Detect which cell encompasses the target text, then output its (X, Y) center coordinate. 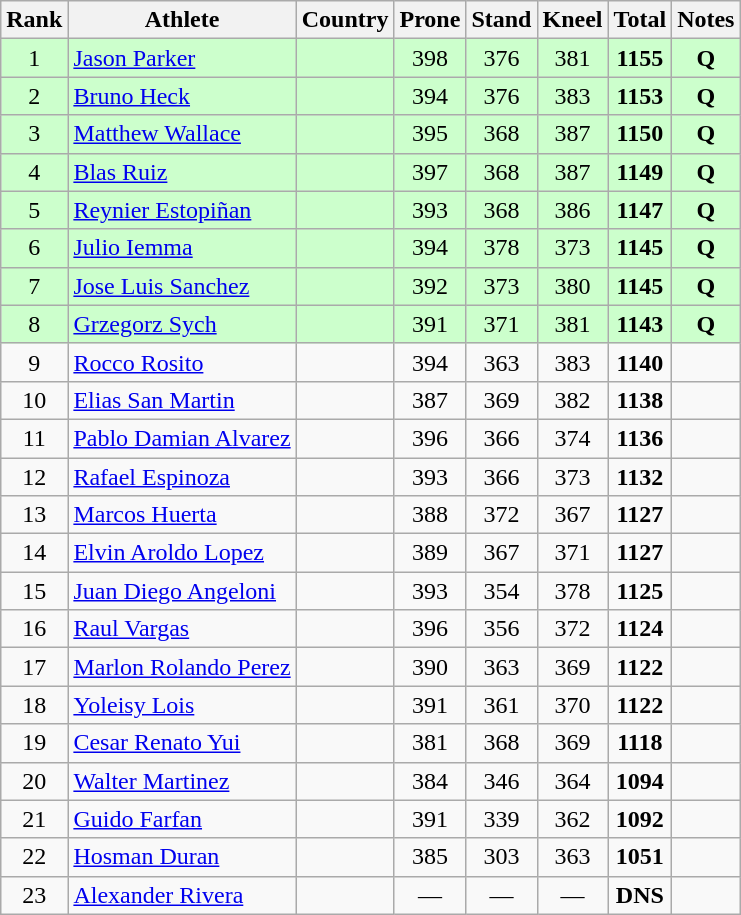
1136 (640, 438)
23 (34, 895)
20 (34, 781)
22 (34, 857)
1140 (640, 362)
1132 (640, 477)
1 (34, 58)
374 (572, 438)
Raul Vargas (182, 629)
Julio Iemma (182, 248)
Reynier Estopiñan (182, 210)
Marlon Rolando Perez (182, 667)
362 (572, 819)
Hosman Duran (182, 857)
390 (430, 667)
354 (502, 591)
1149 (640, 172)
339 (502, 819)
Cesar Renato Yui (182, 743)
13 (34, 515)
Total (640, 20)
Blas Ruiz (182, 172)
303 (502, 857)
1092 (640, 819)
1124 (640, 629)
19 (34, 743)
Country (345, 20)
5 (34, 210)
364 (572, 781)
Matthew Wallace (182, 134)
12 (34, 477)
7 (34, 286)
Bruno Heck (182, 96)
389 (430, 553)
1147 (640, 210)
1118 (640, 743)
21 (34, 819)
Yoleisy Lois (182, 705)
Juan Diego Angeloni (182, 591)
Jason Parker (182, 58)
1143 (640, 324)
Grzegorz Sych (182, 324)
Rafael Espinoza (182, 477)
DNS (640, 895)
16 (34, 629)
11 (34, 438)
395 (430, 134)
361 (502, 705)
9 (34, 362)
8 (34, 324)
10 (34, 400)
397 (430, 172)
Notes (706, 20)
Pablo Damian Alvarez (182, 438)
Elvin Aroldo Lopez (182, 553)
Guido Farfan (182, 819)
1094 (640, 781)
4 (34, 172)
3 (34, 134)
346 (502, 781)
15 (34, 591)
Marcos Huerta (182, 515)
Rank (34, 20)
1153 (640, 96)
Stand (502, 20)
17 (34, 667)
392 (430, 286)
6 (34, 248)
14 (34, 553)
386 (572, 210)
Elias San Martin (182, 400)
380 (572, 286)
356 (502, 629)
Prone (430, 20)
370 (572, 705)
Athlete (182, 20)
388 (430, 515)
1125 (640, 591)
Rocco Rosito (182, 362)
18 (34, 705)
382 (572, 400)
384 (430, 781)
385 (430, 857)
398 (430, 58)
1051 (640, 857)
Walter Martinez (182, 781)
1138 (640, 400)
1150 (640, 134)
Kneel (572, 20)
1155 (640, 58)
Alexander Rivera (182, 895)
Jose Luis Sanchez (182, 286)
2 (34, 96)
